Locate the cell with the specified text and output its (X, Y) center coordinate. 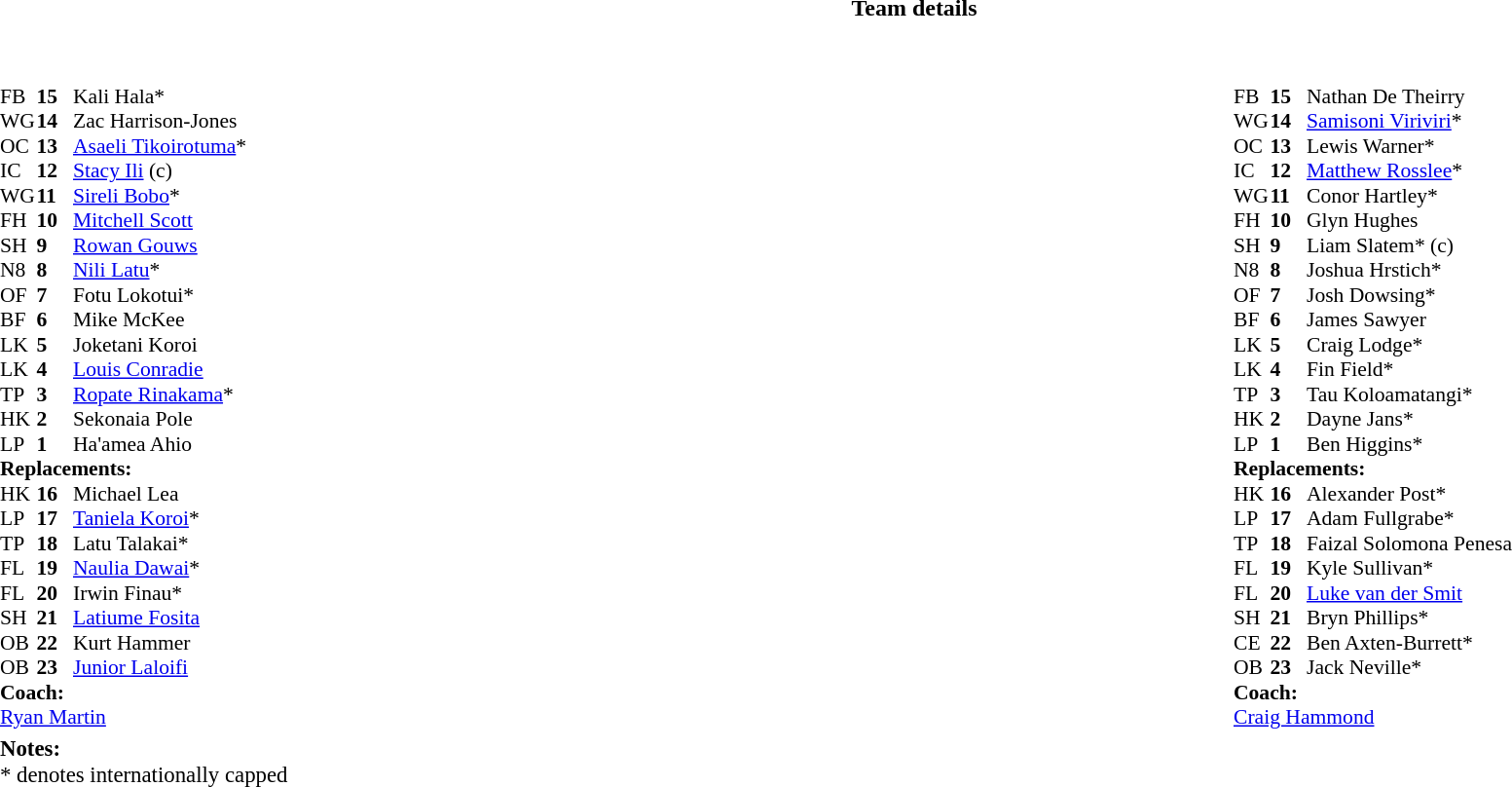
Taniela Koroi* (160, 519)
Sireli Bobo* (160, 196)
Latiume Fosita (160, 618)
Matthew Rosslee* (1410, 170)
Conor Hartley* (1410, 196)
Asaeli Tikoirotuma* (160, 146)
Liam Slatem* (c) (1410, 245)
Ropate Rinakama* (160, 394)
Nili Latu* (160, 270)
Fin Field* (1410, 369)
Josh Dowsing* (1410, 295)
Joshua Hrstich* (1410, 270)
Kurt Hammer (160, 643)
Dayne Jans* (1410, 420)
Michael Lea (160, 494)
Samisoni Viriviri* (1410, 122)
Nathan De Theirry (1410, 96)
Naulia Dawai* (160, 568)
Bryn Phillips* (1410, 618)
Rowan Gouws (160, 245)
Lewis Warner* (1410, 146)
Stacy Ili (c) (160, 170)
Irwin Finau* (160, 593)
Ha'amea Ahio (160, 444)
Faizal Solomona Penesa (1410, 543)
CE (1252, 643)
Mike McKee (160, 320)
Sekonaia Pole (160, 420)
Craig Hammond (1373, 718)
James Sawyer (1410, 320)
Luke van der Smit (1410, 593)
Kyle Sullivan* (1410, 568)
Kali Hala* (160, 96)
Latu Talakai* (160, 543)
Ben Axten-Burrett* (1410, 643)
Adam Fullgrabe* (1410, 519)
Joketani Koroi (160, 345)
Ryan Martin (123, 718)
Craig Lodge* (1410, 345)
Louis Conradie (160, 369)
Zac Harrison-Jones (160, 122)
Fotu Lokotui* (160, 295)
Ben Higgins* (1410, 444)
Mitchell Scott (160, 221)
Alexander Post* (1410, 494)
Tau Koloamatangi* (1410, 394)
Jack Neville* (1410, 667)
Glyn Hughes (1410, 221)
Junior Laloifi (160, 667)
